Output the [x, y] coordinate of the center of the cell containing the given text.  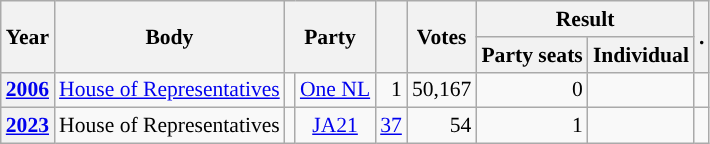
2006 [28, 90]
Year [28, 36]
Body [170, 36]
. [702, 36]
One NL [335, 90]
Votes [442, 36]
0 [532, 90]
JA21 [335, 126]
50,167 [442, 90]
Party seats [532, 55]
Result [585, 19]
Individual [641, 55]
54 [442, 126]
37 [391, 126]
Party [330, 36]
2023 [28, 126]
